Pinpoint the cell where the given text exists, returning its (X, Y) midpoint coordinate. 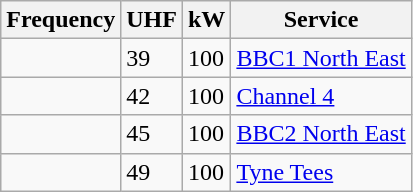
kW (206, 20)
BBC2 North East (321, 134)
39 (152, 58)
Service (321, 20)
Frequency (61, 20)
49 (152, 172)
45 (152, 134)
Tyne Tees (321, 172)
42 (152, 96)
BBC1 North East (321, 58)
UHF (152, 20)
Channel 4 (321, 96)
